Provide the (x, y) coordinate of the cell's center where the given text is located.  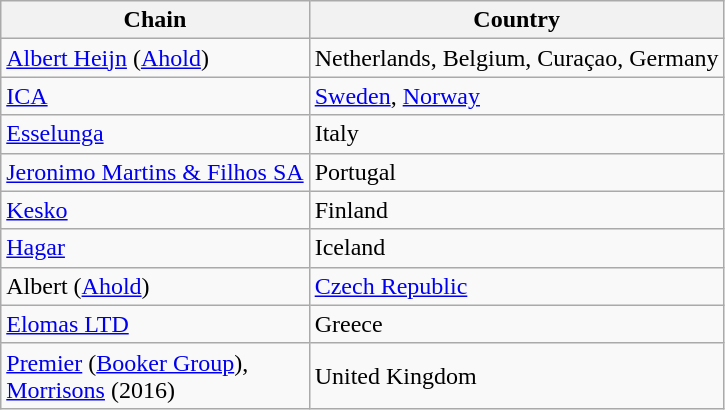
Elomas LTD (155, 324)
Albert (Ahold) (155, 286)
Hagar (155, 248)
Kesko (155, 210)
Greece (516, 324)
Czech Republic (516, 286)
Chain (155, 20)
Italy (516, 134)
Jeronimo Martins & Filhos SA (155, 172)
United Kingdom (516, 376)
Esselunga (155, 134)
Premier (Booker Group),Morrisons (2016) (155, 376)
Finland (516, 210)
Iceland (516, 248)
ICA (155, 96)
Sweden, Norway (516, 96)
Country (516, 20)
Albert Heijn (Ahold) (155, 58)
Portugal (516, 172)
Netherlands, Belgium, Curaçao, Germany (516, 58)
